Output the (x, y) coordinate of the center of the cell containing the given text.  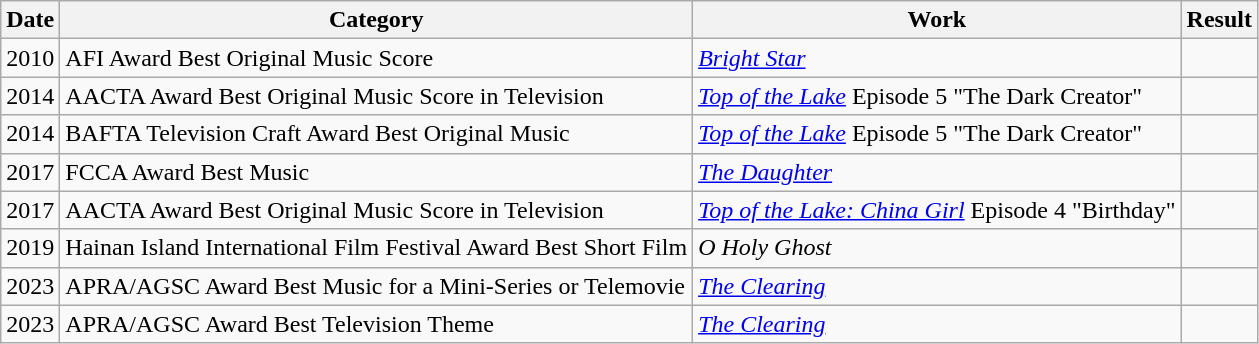
APRA/AGSC Award Best Music for a Mini-Series or Telemovie (376, 286)
Result (1219, 20)
Work (937, 20)
2010 (30, 58)
APRA/AGSC Award Best Television Theme (376, 324)
Top of the Lake: China Girl Episode 4 "Birthday" (937, 210)
2019 (30, 248)
Bright Star (937, 58)
BAFTA Television Craft Award Best Original Music (376, 134)
FCCA Award Best Music (376, 172)
AFI Award Best Original Music Score (376, 58)
The Daughter (937, 172)
Hainan Island International Film Festival Award Best Short Film (376, 248)
Date (30, 20)
O Holy Ghost (937, 248)
Category (376, 20)
